Pinpoint the cell where the given text exists, returning its [x, y] midpoint coordinate. 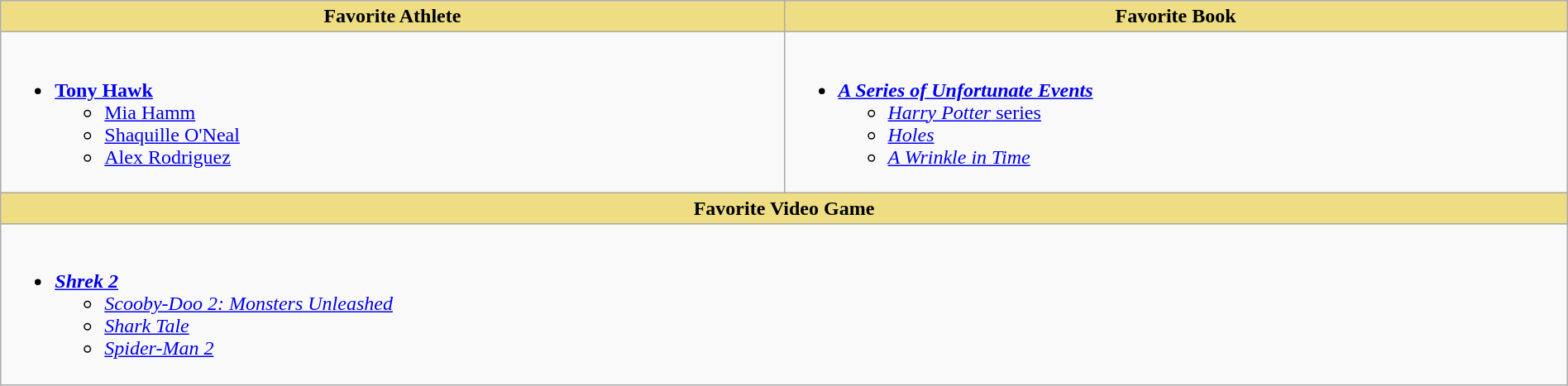
Favorite Book [1176, 17]
Shrek 2Scooby-Doo 2: Monsters UnleashedShark TaleSpider-Man 2 [784, 304]
Favorite Video Game [784, 208]
A Series of Unfortunate EventsHarry Potter seriesHolesA Wrinkle in Time [1176, 112]
Tony HawkMia HammShaquille O'NealAlex Rodriguez [392, 112]
Favorite Athlete [392, 17]
